Return (x, y) of the center of cell containing provided text 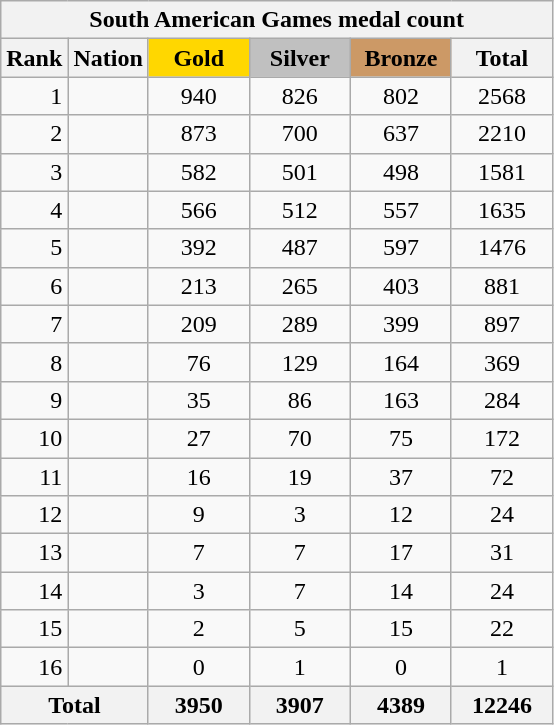
512 (300, 210)
566 (198, 210)
129 (300, 362)
Gold (198, 58)
399 (400, 324)
72 (502, 477)
597 (400, 248)
Silver (300, 58)
76 (198, 362)
498 (400, 172)
19 (300, 477)
403 (400, 286)
1581 (502, 172)
11 (34, 477)
8 (34, 362)
Rank (34, 58)
75 (400, 438)
582 (198, 172)
31 (502, 553)
501 (300, 172)
27 (198, 438)
392 (198, 248)
35 (198, 400)
12246 (502, 705)
284 (502, 400)
17 (400, 553)
209 (198, 324)
1476 (502, 248)
1635 (502, 210)
86 (300, 400)
369 (502, 362)
289 (300, 324)
164 (400, 362)
940 (198, 96)
213 (198, 286)
Nation (108, 58)
873 (198, 134)
4389 (400, 705)
Bronze (400, 58)
22 (502, 629)
3907 (300, 705)
37 (400, 477)
265 (300, 286)
487 (300, 248)
6 (34, 286)
2568 (502, 96)
South American Games medal count (277, 20)
557 (400, 210)
802 (400, 96)
2210 (502, 134)
70 (300, 438)
10 (34, 438)
826 (300, 96)
163 (400, 400)
637 (400, 134)
172 (502, 438)
4 (34, 210)
3950 (198, 705)
13 (34, 553)
897 (502, 324)
881 (502, 286)
700 (300, 134)
